Capture the cell that displays the provided text and extract its [X, Y] central coordinate. 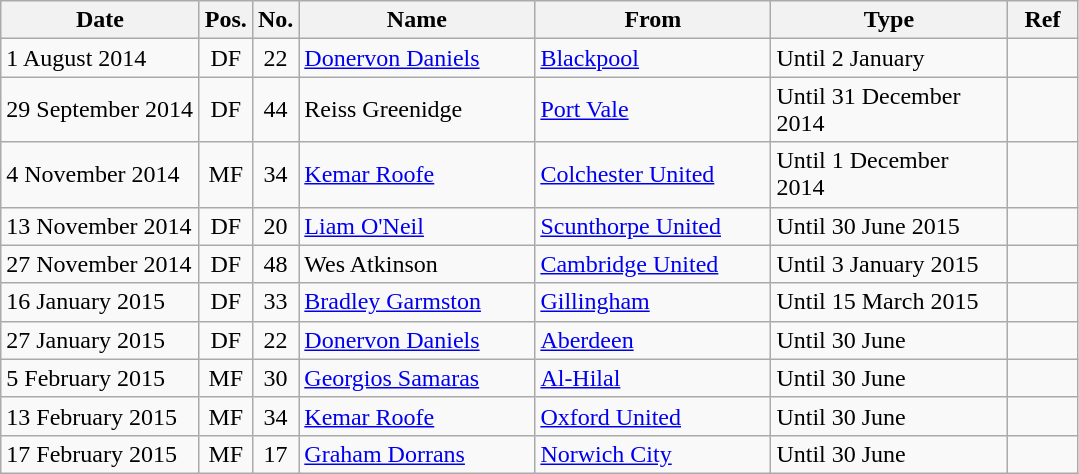
Blackpool [653, 58]
Gillingham [653, 302]
20 [275, 226]
29 September 2014 [100, 110]
Oxford United [653, 416]
Norwich City [653, 454]
Until 3 January 2015 [889, 264]
Until 2 January [889, 58]
Ref [1042, 20]
From [653, 20]
Al-Hilal [653, 378]
Date [100, 20]
17 [275, 454]
30 [275, 378]
Graham Dorrans [417, 454]
Until 15 March 2015 [889, 302]
13 February 2015 [100, 416]
27 November 2014 [100, 264]
Type [889, 20]
Until 1 December 2014 [889, 174]
27 January 2015 [100, 340]
No. [275, 20]
Aberdeen [653, 340]
16 January 2015 [100, 302]
Port Vale [653, 110]
Colchester United [653, 174]
48 [275, 264]
Liam O'Neil [417, 226]
Reiss Greenidge [417, 110]
Cambridge United [653, 264]
4 November 2014 [100, 174]
Until 31 December 2014 [889, 110]
Wes Atkinson [417, 264]
44 [275, 110]
5 February 2015 [100, 378]
Bradley Garmston [417, 302]
33 [275, 302]
Scunthorpe United [653, 226]
17 February 2015 [100, 454]
Georgios Samaras [417, 378]
1 August 2014 [100, 58]
Pos. [226, 20]
Until 30 June 2015 [889, 226]
Name [417, 20]
13 November 2014 [100, 226]
